Scan for the cell matching the given text and deliver its (X, Y) coordinate at center. 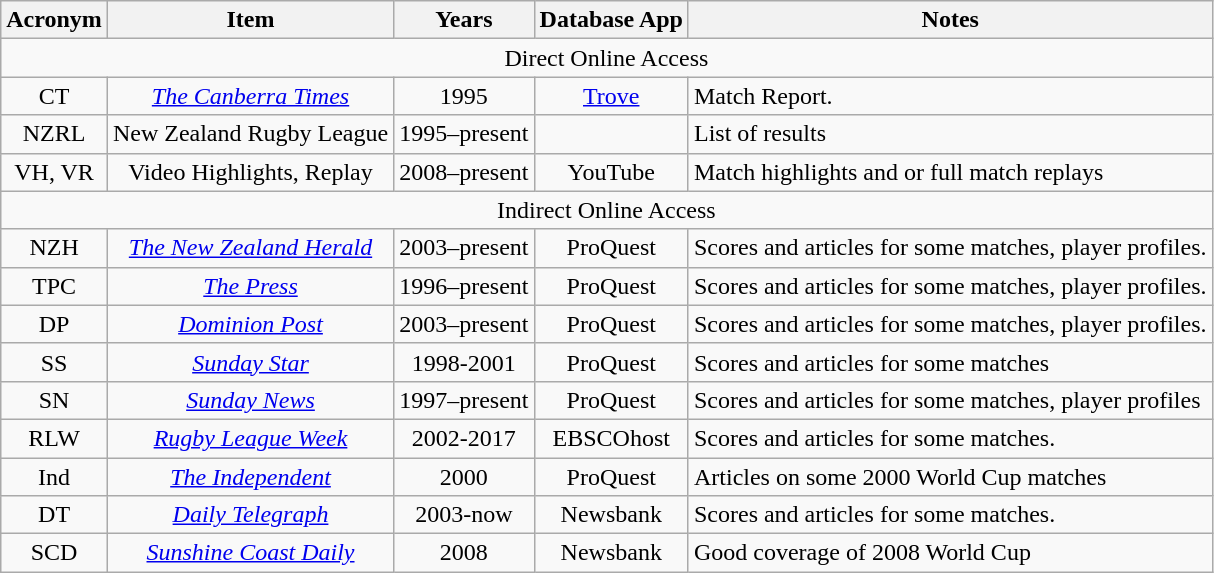
The Canberra Times (250, 96)
Sunshine Coast Daily (250, 553)
SN (54, 400)
Good coverage of 2008 World Cup (950, 553)
VH, VR (54, 172)
2003-now (464, 515)
Daily Telegraph (250, 515)
DT (54, 515)
2008 (464, 553)
Notes (950, 20)
List of results (950, 134)
2002-2017 (464, 438)
New Zealand Rugby League (250, 134)
CT (54, 96)
1995–present (464, 134)
Sunday News (250, 400)
Direct Online Access (606, 58)
Dominion Post (250, 324)
Video Highlights, Replay (250, 172)
NZH (54, 248)
Item (250, 20)
Ind (54, 477)
2008–present (464, 172)
Articles on some 2000 World Cup matches (950, 477)
The Press (250, 286)
1998-2001 (464, 362)
Years (464, 20)
The Independent (250, 477)
NZRL (54, 134)
Rugby League Week (250, 438)
2000 (464, 477)
1996–present (464, 286)
EBSCOhost (611, 438)
Scores and articles for some matches, player profiles (950, 400)
Trove (611, 96)
1997–present (464, 400)
Acronym (54, 20)
Indirect Online Access (606, 210)
SCD (54, 553)
YouTube (611, 172)
SS (54, 362)
Match Report. (950, 96)
RLW (54, 438)
Scores and articles for some matches (950, 362)
TPC (54, 286)
Sunday Star (250, 362)
1995 (464, 96)
DP (54, 324)
The New Zealand Herald (250, 248)
Database App (611, 20)
Match highlights and or full match replays (950, 172)
